From the cell containing the given text, extract its center point as (x, y) coordinate. 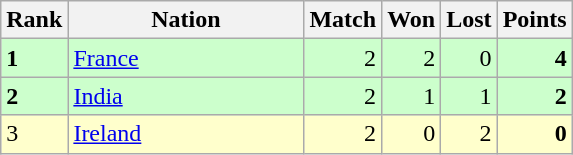
Rank (34, 20)
Match (343, 20)
Won (412, 20)
4 (534, 58)
Lost (469, 20)
Nation (186, 20)
India (186, 96)
France (186, 58)
Points (534, 20)
Ireland (186, 134)
3 (34, 134)
